Scan for the cell matching the given text and deliver its (x, y) coordinate at center. 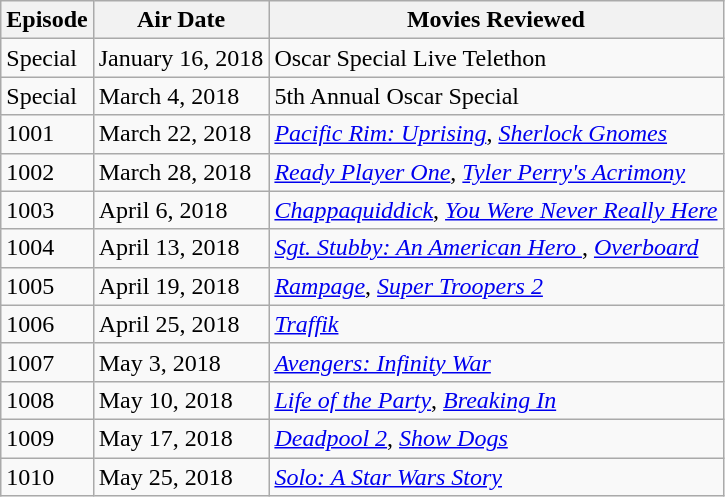
Oscar Special Live Telethon (496, 58)
April 19, 2018 (181, 286)
Rampage, Super Troopers 2 (496, 286)
Movies Reviewed (496, 20)
5th Annual Oscar Special (496, 96)
Avengers: Infinity War (496, 362)
April 13, 2018 (181, 248)
May 17, 2018 (181, 438)
Pacific Rim: Uprising, Sherlock Gnomes (496, 134)
1008 (47, 400)
April 6, 2018 (181, 210)
1004 (47, 248)
Life of the Party, Breaking In (496, 400)
March 28, 2018 (181, 172)
Chappaquiddick, You Were Never Really Here (496, 210)
Deadpool 2, Show Dogs (496, 438)
Traffik (496, 324)
1010 (47, 477)
Ready Player One, Tyler Perry's Acrimony (496, 172)
March 4, 2018 (181, 96)
May 3, 2018 (181, 362)
1009 (47, 438)
April 25, 2018 (181, 324)
May 25, 2018 (181, 477)
1006 (47, 324)
1007 (47, 362)
March 22, 2018 (181, 134)
1003 (47, 210)
Solo: A Star Wars Story (496, 477)
January 16, 2018 (181, 58)
1005 (47, 286)
Air Date (181, 20)
1002 (47, 172)
May 10, 2018 (181, 400)
1001 (47, 134)
Episode (47, 20)
Sgt. Stubby: An American Hero , Overboard (496, 248)
